Provide the (x, y) coordinate of the cell's center where the given text is located.  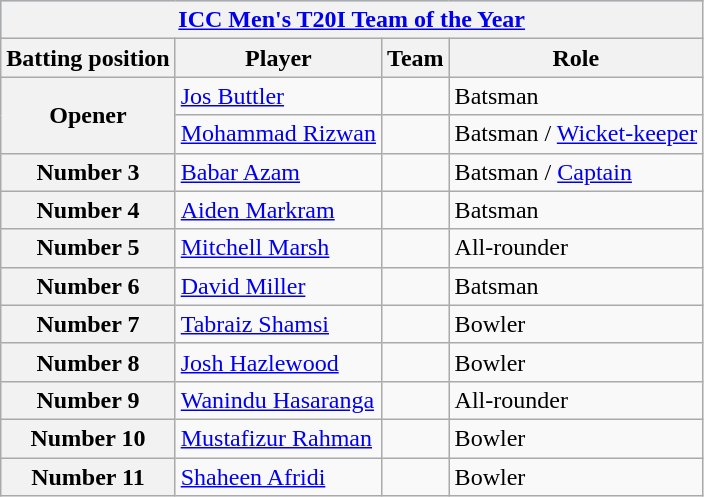
Number 10 (88, 438)
Mohammad Rizwan (278, 134)
David Miller (278, 286)
Babar Azam (278, 172)
Player (278, 58)
Number 4 (88, 210)
Jos Buttler (278, 96)
Number 9 (88, 400)
Number 6 (88, 286)
Wanindu Hasaranga (278, 400)
Batting position (88, 58)
Number 7 (88, 324)
Mustafizur Rahman (278, 438)
Mitchell Marsh (278, 248)
Number 8 (88, 362)
Shaheen Afridi (278, 477)
Batsman / Wicket-keeper (576, 134)
Batsman / Captain (576, 172)
Number 11 (88, 477)
Number 5 (88, 248)
Role (576, 58)
Tabraiz Shamsi (278, 324)
ICC Men's T20I Team of the Year (352, 20)
Team (416, 58)
Josh Hazlewood (278, 362)
Number 3 (88, 172)
Aiden Markram (278, 210)
Opener (88, 115)
